Identify which cell holds the provided text, then report its [X, Y] central coordinate. 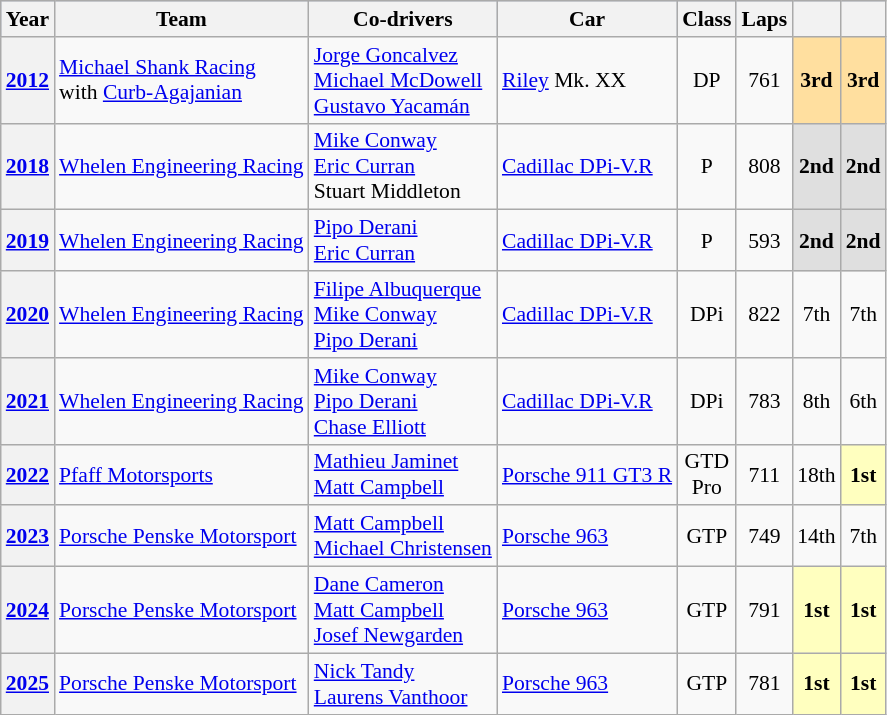
Car [587, 19]
Team [182, 19]
Matt Campbell Michael Christensen [403, 536]
Riley Mk. XX [587, 80]
2021 [28, 402]
Nick Tandy Laurens Vanthoor [403, 684]
Porsche 911 GT3 R [587, 474]
783 [764, 402]
2024 [28, 610]
8th [816, 402]
761 [764, 80]
Mathieu Jaminet Matt Campbell [403, 474]
Year [28, 19]
2022 [28, 474]
Jorge Goncalvez Michael McDowell Gustavo Yacamán [403, 80]
781 [764, 684]
822 [764, 314]
Mike Conway Pipo Derani Chase Elliott [403, 402]
Class [706, 19]
DP [706, 80]
749 [764, 536]
Pfaff Motorsports [182, 474]
2019 [28, 240]
6th [864, 402]
791 [764, 610]
14th [816, 536]
Laps [764, 19]
2025 [28, 684]
Michael Shank Racing with Curb-Agajanian [182, 80]
2023 [28, 536]
Filipe Albuquerque Mike Conway Pipo Derani [403, 314]
Pipo Derani Eric Curran [403, 240]
2012 [28, 80]
711 [764, 474]
2018 [28, 166]
GTDPro [706, 474]
2020 [28, 314]
Dane Cameron Matt Campbell Josef Newgarden [403, 610]
Co-drivers [403, 19]
Mike Conway Eric Curran Stuart Middleton [403, 166]
593 [764, 240]
808 [764, 166]
18th [816, 474]
